Return the (X, Y) coordinate for the center point of the cell that contains the specified text.  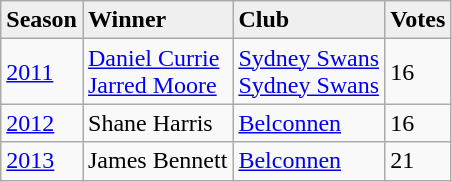
James Bennett (157, 161)
2012 (42, 123)
Daniel Currie Jarred Moore (157, 72)
Season (42, 20)
2011 (42, 72)
Sydney Swans Sydney Swans (309, 72)
Votes (418, 20)
21 (418, 161)
Shane Harris (157, 123)
Winner (157, 20)
Club (309, 20)
2013 (42, 161)
